Capture the cell that displays the provided text and extract its [X, Y] central coordinate. 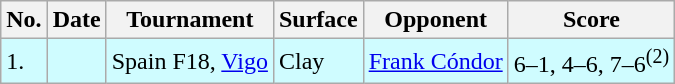
Date [76, 20]
No. [24, 20]
1. [24, 62]
Spain F18, Vigo [190, 62]
Opponent [436, 20]
Clay [318, 62]
Frank Cóndor [436, 62]
Tournament [190, 20]
6–1, 4–6, 7–6(2) [591, 62]
Surface [318, 20]
Score [591, 20]
